Find where the given text appears and provide that cell's center as [X, Y] coordinate. 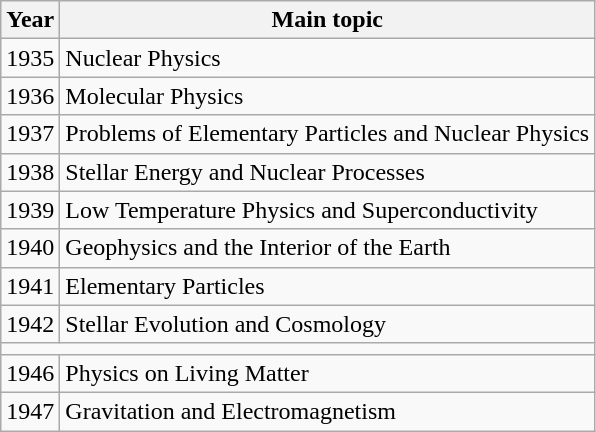
Stellar Evolution and Cosmology [328, 324]
Geophysics and the Interior of the Earth [328, 248]
1947 [30, 411]
1938 [30, 172]
Problems of Elementary Particles and Nuclear Physics [328, 134]
Physics on Living Matter [328, 373]
Year [30, 20]
1946 [30, 373]
Low Temperature Physics and Superconductivity [328, 210]
Gravitation and Electromagnetism [328, 411]
1935 [30, 58]
Main topic [328, 20]
Elementary Particles [328, 286]
1937 [30, 134]
1939 [30, 210]
1941 [30, 286]
1940 [30, 248]
Nuclear Physics [328, 58]
Molecular Physics [328, 96]
1936 [30, 96]
Stellar Energy and Nuclear Processes [328, 172]
1942 [30, 324]
